Provide the [x, y] coordinate of the cell's center where the given text is located.  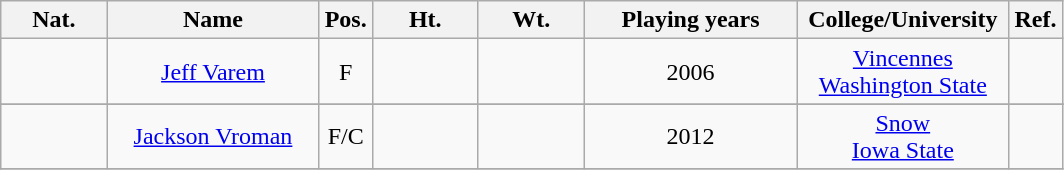
Pos. [346, 20]
Jeff Varem [213, 72]
Ht. [425, 20]
College/University [903, 20]
VincennesWashington State [903, 72]
F [346, 72]
SnowIowa State [903, 136]
2006 [690, 72]
F/C [346, 136]
Playing years [690, 20]
Ref. [1036, 20]
2012 [690, 136]
Wt. [531, 20]
Jackson Vroman [213, 136]
Name [213, 20]
Nat. [54, 20]
